Locate the cell with the specified text and output its (X, Y) center coordinate. 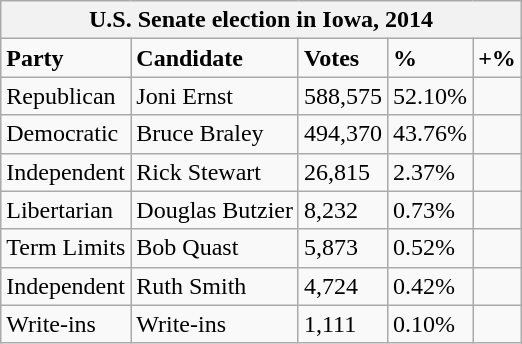
Douglas Butzier (215, 210)
0.42% (430, 286)
Democratic (66, 134)
Republican (66, 96)
494,370 (342, 134)
U.S. Senate election in Iowa, 2014 (262, 20)
0.73% (430, 210)
5,873 (342, 248)
4,724 (342, 286)
1,111 (342, 324)
Joni Ernst (215, 96)
43.76% (430, 134)
8,232 (342, 210)
2.37% (430, 172)
Ruth Smith (215, 286)
0.10% (430, 324)
Party (66, 58)
Bruce Braley (215, 134)
26,815 (342, 172)
Bob Quast (215, 248)
+% (498, 58)
588,575 (342, 96)
Candidate (215, 58)
% (430, 58)
Rick Stewart (215, 172)
52.10% (430, 96)
0.52% (430, 248)
Term Limits (66, 248)
Libertarian (66, 210)
Votes (342, 58)
